Return (X, Y) of the center of cell containing provided text 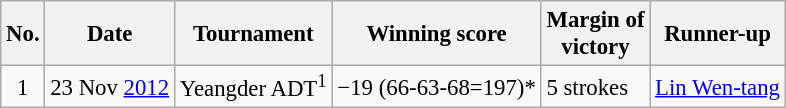
23 Nov 2012 (110, 87)
Runner-up (718, 34)
No. (23, 34)
5 strokes (596, 87)
Margin ofvictory (596, 34)
Lin Wen-tang (718, 87)
1 (23, 87)
Yeangder ADT1 (253, 87)
Date (110, 34)
Tournament (253, 34)
−19 (66-63-68=197)* (436, 87)
Winning score (436, 34)
